Return (X, Y) of the center of cell containing provided text 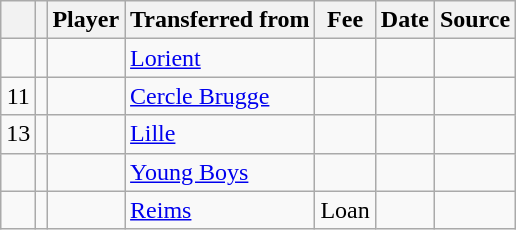
Source (474, 20)
11 (18, 96)
Cercle Brugge (220, 96)
Reims (220, 210)
13 (18, 134)
Loan (345, 210)
Lorient (220, 58)
Transferred from (220, 20)
Fee (345, 20)
Date (404, 20)
Young Boys (220, 172)
Lille (220, 134)
Player (86, 20)
